Identify which cell holds the provided text, then report its (X, Y) central coordinate. 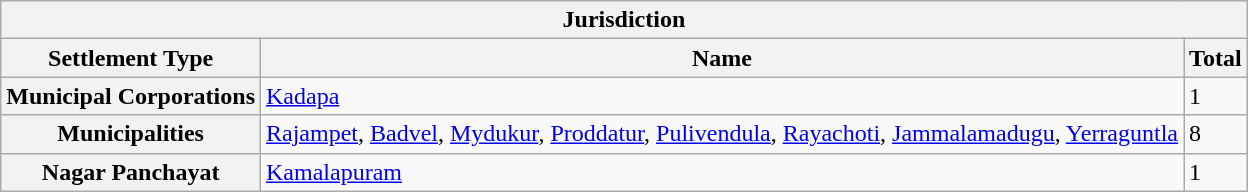
Municipal Corporations (131, 96)
Total (1216, 58)
Rajampet, Badvel, Mydukur, Proddatur, Pulivendula, Rayachoti, Jammalamadugu, Yerraguntla (722, 134)
Settlement Type (131, 58)
Kamalapuram (722, 172)
8 (1216, 134)
Kadapa (722, 96)
Nagar Panchayat (131, 172)
Municipalities (131, 134)
Jurisdiction (624, 20)
Name (722, 58)
